Find where the given text appears and provide that cell's center as [X, Y] coordinate. 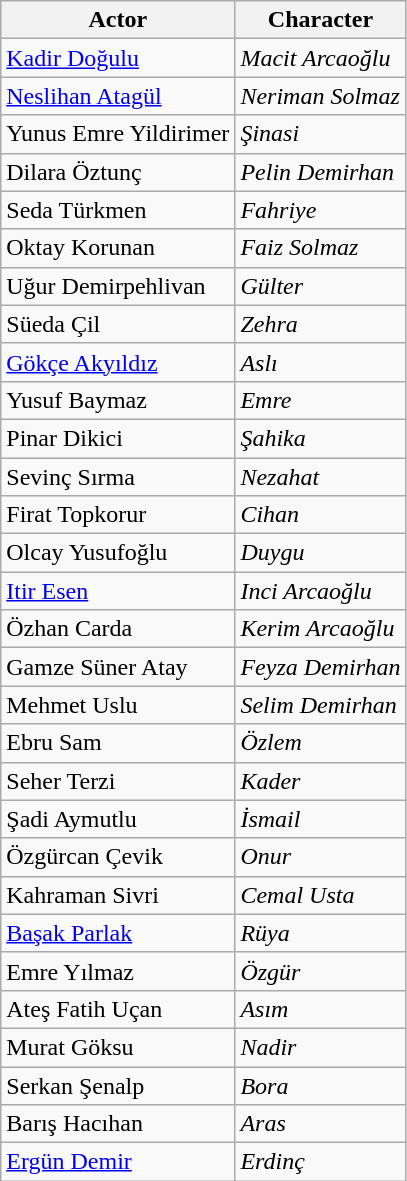
Gülter [320, 286]
Aras [320, 1124]
Asım [320, 1009]
Emre Yılmaz [118, 971]
Pinar Dikici [118, 438]
Ebru Sam [118, 743]
Kerim Arcaoğlu [320, 629]
Nadir [320, 1047]
Serkan Şenalp [118, 1085]
Pelin Demirhan [320, 172]
Neslihan Atagül [118, 96]
Feyza Demirhan [320, 667]
Selim Demirhan [320, 705]
Yunus Emre Yildirimer [118, 134]
Fahriye [320, 210]
Kadir Doğulu [118, 58]
Özhan Carda [118, 629]
Seda Türkmen [118, 210]
Cemal Usta [320, 895]
Şadi Aymutlu [118, 819]
Bora [320, 1085]
Özlem [320, 743]
Murat Göksu [118, 1047]
Yusuf Baymaz [118, 400]
Inci Arcaoğlu [320, 591]
Emre [320, 400]
Şahika [320, 438]
İsmail [320, 819]
Kahraman Sivri [118, 895]
Oktay Korunan [118, 248]
Ergün Demir [118, 1162]
Özgürcan Çevik [118, 857]
Cihan [320, 515]
Duygu [320, 553]
Süeda Çil [118, 324]
Faiz Solmaz [320, 248]
Seher Terzi [118, 781]
Dilara Öztunç [118, 172]
Gökçe Akyıldız [118, 362]
Nezahat [320, 477]
Kader [320, 781]
Başak Parlak [118, 933]
Onur [320, 857]
Actor [118, 20]
Şinasi [320, 134]
Mehmet Uslu [118, 705]
Gamze Süner Atay [118, 667]
Barış Hacıhan [118, 1124]
Ateş Fatih Uçan [118, 1009]
Olcay Yusufoğlu [118, 553]
Erdinç [320, 1162]
Itir Esen [118, 591]
Aslı [320, 362]
Sevinç Sırma [118, 477]
Firat Topkorur [118, 515]
Neriman Solmaz [320, 96]
Uğur Demirpehlivan [118, 286]
Rüya [320, 933]
Character [320, 20]
Macit Arcaoğlu [320, 58]
Özgür [320, 971]
Zehra [320, 324]
